Output the (x, y) coordinate of the center of the cell containing the given text.  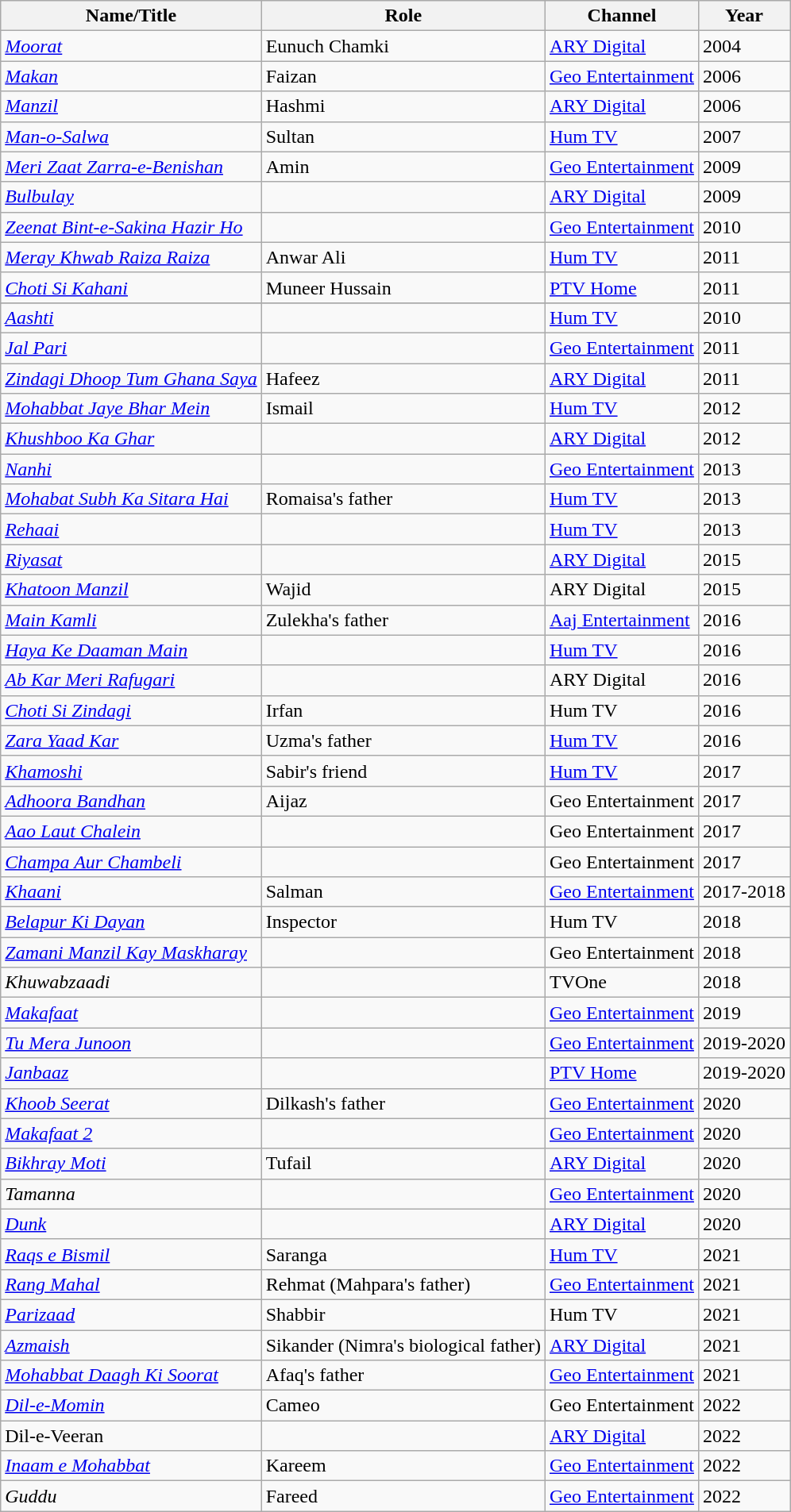
Makafaat (131, 1013)
Khaani (131, 892)
Fareed (403, 1496)
Zara Yaad Kar (131, 741)
Aashti (131, 317)
Khatoon Manzil (131, 590)
Dil-e-Veeran (131, 1436)
2017-2018 (743, 892)
Zeenat Bint-e-Sakina Hazir Ho (131, 227)
Mohabbat Jaye Bhar Mein (131, 409)
Janbaaz (131, 1073)
Eunuch Chamki (403, 46)
Saranga (403, 1254)
Mohabbat Daagh Ki Soorat (131, 1375)
Kareem (403, 1466)
Zulekha's father (403, 620)
Name/Title (131, 16)
Champa Aur Chambeli (131, 861)
Adhoora Bandhan (131, 801)
Sultan (403, 137)
2019 (743, 1013)
Afaq's father (403, 1375)
Channel (621, 16)
Inaam e Mohabbat (131, 1466)
Faizan (403, 76)
Man-o-Salwa (131, 137)
2007 (743, 137)
Sabir's friend (403, 771)
Uzma's father (403, 741)
Aaj Entertainment (621, 620)
Sikander (Nimra's biological father) (403, 1345)
Tamanna (131, 1194)
Aijaz (403, 801)
TVOne (621, 983)
Zamani Manzil Kay Maskharay (131, 952)
Mohabat Subh Ka Sitara Hai (131, 499)
Choti Si Kahani (131, 287)
Guddu (131, 1496)
Ismail (403, 409)
Main Kamli (131, 620)
Role (403, 16)
Makan (131, 76)
2004 (743, 46)
Dil-e-Momin (131, 1406)
Year (743, 16)
Amin (403, 167)
Salman (403, 892)
Aao Laut Chalein (131, 831)
Khushboo Ka Ghar (131, 439)
Nanhi (131, 469)
Haya Ke Daaman Main (131, 650)
Parizaad (131, 1314)
Shabbir (403, 1314)
Khoob Seerat (131, 1103)
Tu Mera Junoon (131, 1043)
Meray Khwab Raiza Raiza (131, 257)
Hafeez (403, 379)
Dilkash's father (403, 1103)
Meri Zaat Zarra-e-Benishan (131, 167)
Azmaish (131, 1345)
Bulbulay (131, 197)
Cameo (403, 1406)
Khamoshi (131, 771)
Dunk (131, 1224)
Bikhray Moti (131, 1164)
Moorat (131, 46)
Inspector (403, 922)
Manzil (131, 106)
Makafaat 2 (131, 1133)
Wajid (403, 590)
Choti Si Zindagi (131, 710)
Zindagi Dhoop Tum Ghana Saya (131, 379)
Irfan (403, 710)
Anwar Ali (403, 257)
Belapur Ki Dayan (131, 922)
Rehaai (131, 529)
Raqs e Bismil (131, 1254)
Hashmi (403, 106)
Jal Pari (131, 348)
Muneer Hussain (403, 287)
Ab Kar Meri Rafugari (131, 680)
Rang Mahal (131, 1284)
Rehmat (Mahpara's father) (403, 1284)
Khuwabzaadi (131, 983)
Tufail (403, 1164)
Riyasat (131, 560)
Romaisa's father (403, 499)
